Return the (x, y) coordinate for the center point of the cell that contains the specified text.  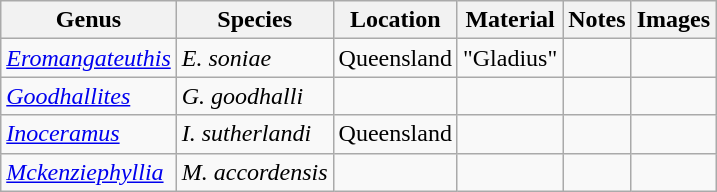
Goodhallites (89, 96)
Mckenziephyllia (89, 172)
Genus (89, 20)
Notes (597, 20)
Images (673, 20)
Eromangateuthis (89, 58)
G. goodhalli (254, 96)
"Gladius" (510, 58)
Species (254, 20)
Inoceramus (89, 134)
I. sutherlandi (254, 134)
Location (395, 20)
Material (510, 20)
E. soniae (254, 58)
M. accordensis (254, 172)
